Determine the [X, Y] coordinate at the center of the cell enclosing the given text.  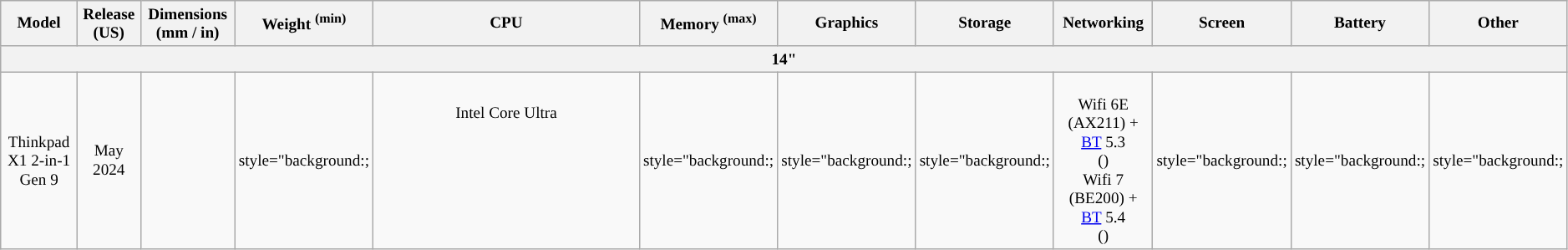
CPU [506, 23]
Storage [984, 23]
Intel Core Ultra [506, 161]
Wifi 6E (AX211) + BT 5.3 ()Wifi 7 (BE200) + BT 5.4 () [1103, 161]
14" [784, 59]
Battery [1360, 23]
Graphics [847, 23]
Dimensions (mm / in) [187, 23]
May 2024 [109, 161]
Weight (min) [304, 23]
Release (US) [109, 23]
Screen [1221, 23]
Other [1499, 23]
Model [39, 23]
Networking [1103, 23]
Thinkpad X1 2-in-1 Gen 9 [39, 161]
Memory (max) [708, 23]
